Return [X, Y] of the center of cell containing provided text 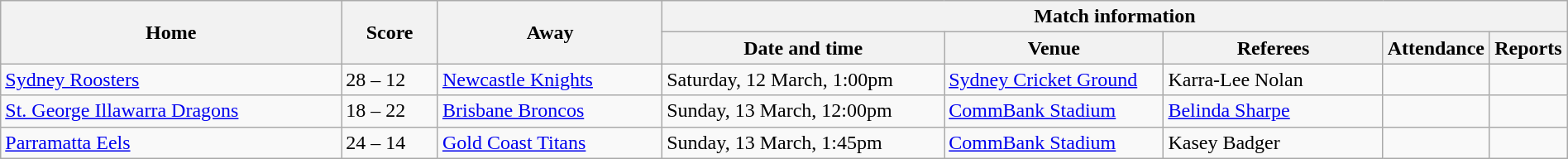
Away [549, 32]
24 – 14 [390, 142]
Attendance [1436, 48]
18 – 22 [390, 111]
Sydney Roosters [171, 79]
Reports [1528, 48]
Kasey Badger [1274, 142]
Gold Coast Titans [549, 142]
Karra-Lee Nolan [1274, 79]
Saturday, 12 March, 1:00pm [804, 79]
Home [171, 32]
Date and time [804, 48]
Match information [1115, 17]
St. George Illawarra Dragons [171, 111]
Sydney Cricket Ground [1054, 79]
Brisbane Broncos [549, 111]
Sunday, 13 March, 1:45pm [804, 142]
Sunday, 13 March, 12:00pm [804, 111]
Newcastle Knights [549, 79]
Referees [1274, 48]
Venue [1054, 48]
Score [390, 32]
28 – 12 [390, 79]
Belinda Sharpe [1274, 111]
Parramatta Eels [171, 142]
